Determine the [x, y] coordinate at the center of the cell enclosing the given text.  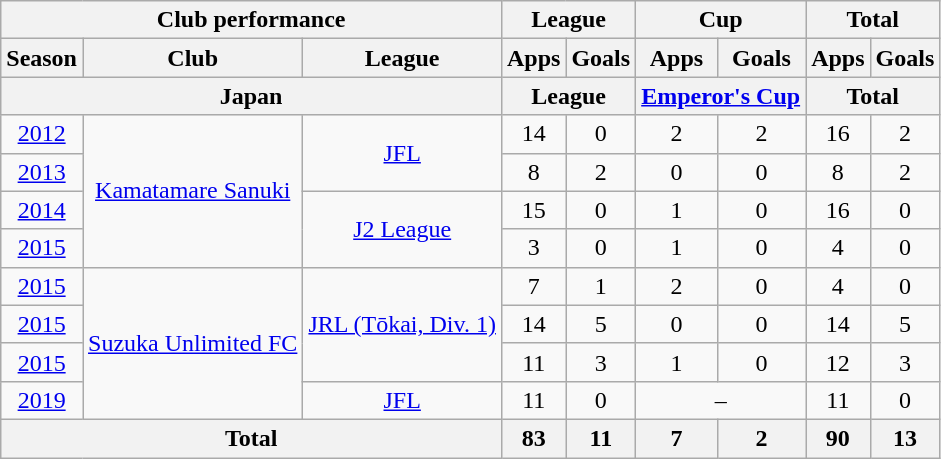
90 [838, 438]
Emperor's Cup [721, 96]
Club performance [252, 20]
Club [192, 58]
15 [533, 210]
83 [533, 438]
– [721, 400]
J2 League [402, 229]
Cup [721, 20]
JRL (Tōkai, Div. 1) [402, 324]
2014 [42, 210]
Suzuka Unlimited FC [192, 343]
12 [838, 362]
2012 [42, 134]
Kamatamare Sanuki [192, 191]
13 [905, 438]
Season [42, 58]
2019 [42, 400]
2013 [42, 172]
Japan [252, 96]
